Pinpoint the cell where the given text exists, returning its (x, y) midpoint coordinate. 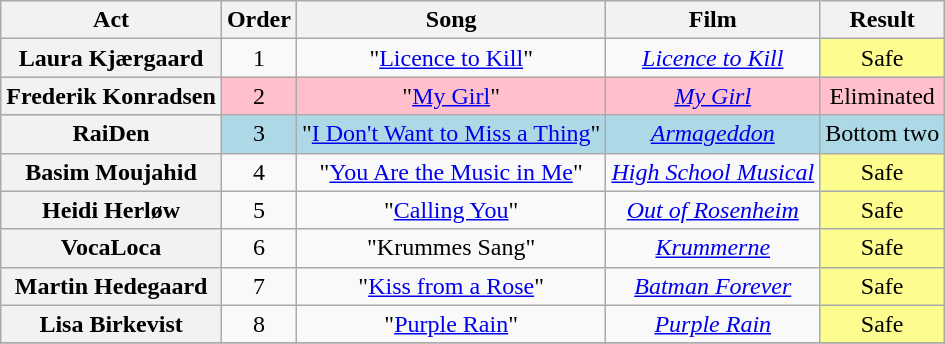
Frederik Konradsen (112, 96)
Film (713, 20)
Laura Kjærgaard (112, 58)
"My Girl" (450, 96)
"Calling You" (450, 210)
4 (258, 172)
VocaLoca (112, 248)
Lisa Birkevist (112, 324)
1 (258, 58)
High School Musical (713, 172)
Heidi Herløw (112, 210)
Batman Forever (713, 286)
Result (882, 20)
"Purple Rain" (450, 324)
"You Are the Music in Me" (450, 172)
Basim Moujahid (112, 172)
"Kiss from a Rose" (450, 286)
2 (258, 96)
My Girl (713, 96)
Eliminated (882, 96)
Purple Rain (713, 324)
Order (258, 20)
Song (450, 20)
Licence to Kill (713, 58)
3 (258, 134)
Act (112, 20)
"Krummes Sang" (450, 248)
Out of Rosenheim (713, 210)
Bottom two (882, 134)
RaiDen (112, 134)
8 (258, 324)
"I Don't Want to Miss a Thing" (450, 134)
Krummerne (713, 248)
5 (258, 210)
6 (258, 248)
Martin Hedegaard (112, 286)
Armageddon (713, 134)
7 (258, 286)
"Licence to Kill" (450, 58)
